Identify which cell holds the provided text, then report its [x, y] central coordinate. 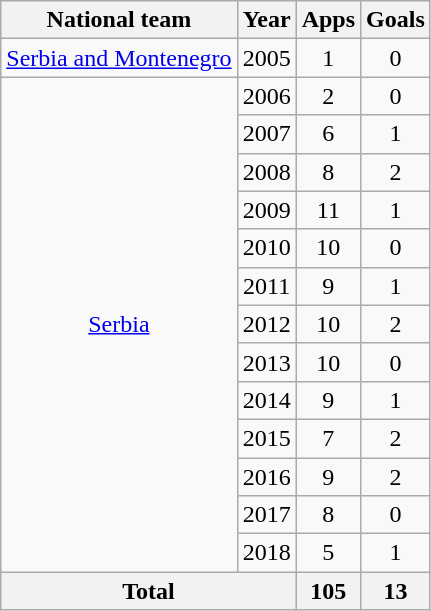
7 [328, 438]
2009 [266, 210]
2005 [266, 58]
2012 [266, 324]
2014 [266, 400]
Goals [396, 20]
2015 [266, 438]
Year [266, 20]
13 [396, 591]
Serbia [119, 324]
2011 [266, 286]
Apps [328, 20]
2017 [266, 515]
5 [328, 553]
Serbia and Montenegro [119, 58]
2008 [266, 172]
2016 [266, 477]
Total [148, 591]
2013 [266, 362]
6 [328, 134]
2006 [266, 96]
11 [328, 210]
2010 [266, 248]
National team [119, 20]
2018 [266, 553]
2007 [266, 134]
105 [328, 591]
